Locate the cell with the specified text and output its [X, Y] center coordinate. 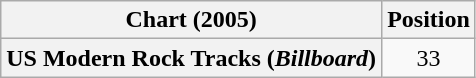
Chart (2005) [192, 20]
33 [429, 58]
US Modern Rock Tracks (Billboard) [192, 58]
Position [429, 20]
